Capture the cell that displays the provided text and extract its (x, y) central coordinate. 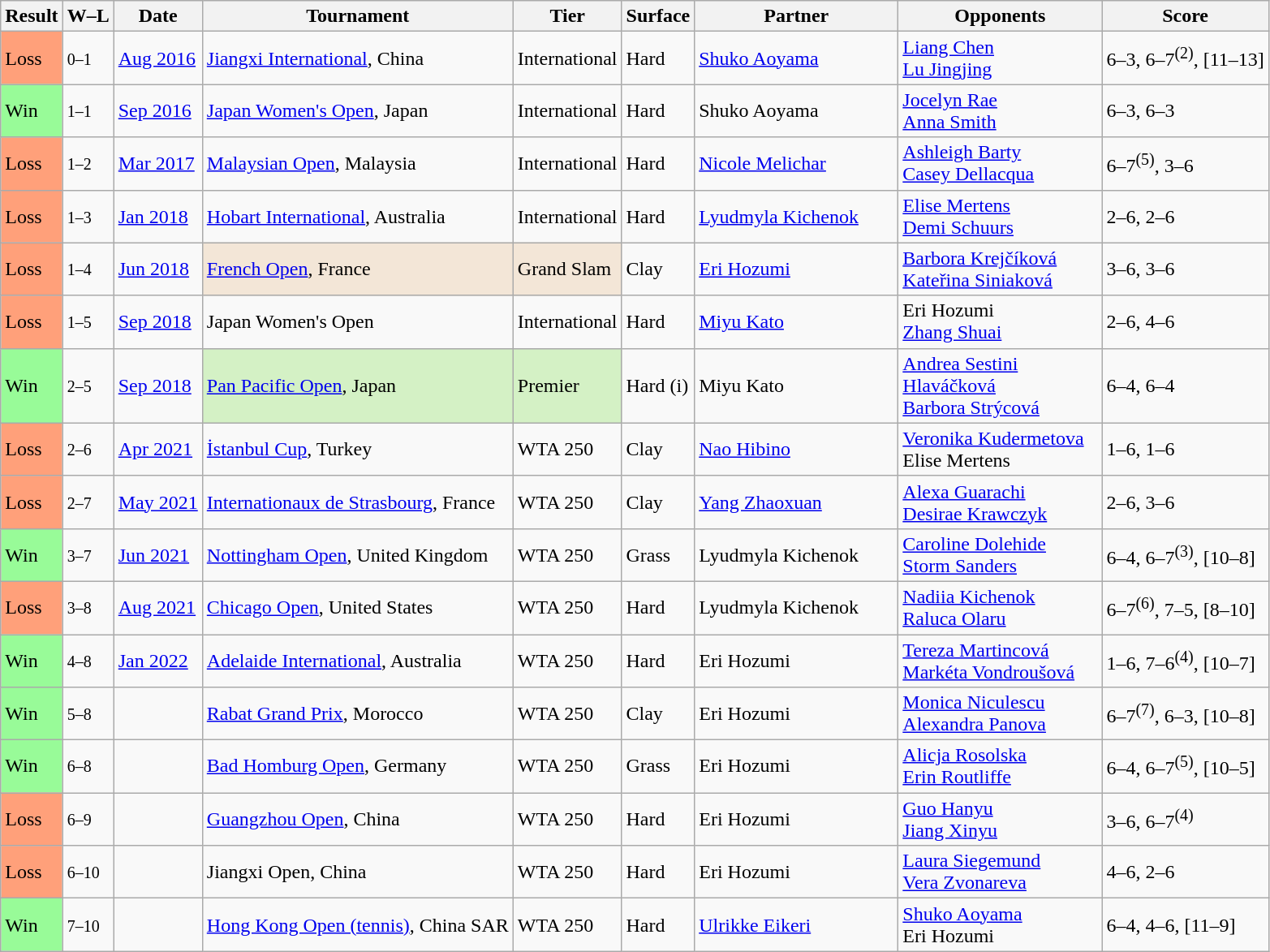
6–8 (88, 766)
Internationaux de Strasbourg, France (357, 502)
Aug 2021 (157, 607)
6–9 (88, 820)
İstanbul Cup, Turkey (357, 450)
3–7 (88, 555)
French Open, France (357, 269)
Japan Women's Open, Japan (357, 110)
2–6 (88, 450)
1–4 (88, 269)
Eri Hozumi Zhang Shuai (1000, 321)
Jun 2018 (157, 269)
6–3, 6–3 (1185, 110)
6–3, 6–7(2), [11–13] (1185, 58)
Apr 2021 (157, 450)
Hobart International, Australia (357, 216)
5–8 (88, 714)
Tournament (357, 16)
Ulrikke Eikeri (797, 925)
Hard (i) (658, 386)
Ashleigh Barty Casey Dellacqua (1000, 164)
May 2021 (157, 502)
Shuko Aoyama Eri Hozumi (1000, 925)
1–1 (88, 110)
1–3 (88, 216)
Hong Kong Open (tennis), China SAR (357, 925)
6–4, 6–7(3), [10–8] (1185, 555)
Jiangxi Open, China (357, 872)
Result (32, 16)
3–6, 6–7(4) (1185, 820)
Bad Homburg Open, Germany (357, 766)
Sep 2016 (157, 110)
Japan Women's Open (357, 321)
0–1 (88, 58)
Guo Hanyu Jiang Xinyu (1000, 820)
2–7 (88, 502)
Alexa Guarachi Desirae Krawczyk (1000, 502)
Chicago Open, United States (357, 607)
Jiangxi International, China (357, 58)
Jan 2018 (157, 216)
6–7(5), 3–6 (1185, 164)
3–6, 3–6 (1185, 269)
Mar 2017 (157, 164)
Jan 2022 (157, 661)
6–10 (88, 872)
7–10 (88, 925)
Nao Hibino (797, 450)
2–6, 2–6 (1185, 216)
1–6, 7–6(4), [10–7] (1185, 661)
Guangzhou Open, China (357, 820)
3–8 (88, 607)
6–4, 6–4 (1185, 386)
Premier (567, 386)
Surface (658, 16)
Aug 2016 (157, 58)
Laura Siegemund Vera Zvonareva (1000, 872)
1–2 (88, 164)
Nicole Melichar (797, 164)
Nottingham Open, United Kingdom (357, 555)
Date (157, 16)
Tier (567, 16)
Tereza Martincová Markéta Vondroušová (1000, 661)
Liang Chen Lu Jingjing (1000, 58)
Malaysian Open, Malaysia (357, 164)
6–4, 6–7(5), [10–5] (1185, 766)
6–4, 4–6, [11–9] (1185, 925)
Grand Slam (567, 269)
6–7(6), 7–5, [8–10] (1185, 607)
Jocelyn Rae Anna Smith (1000, 110)
Monica Niculescu Alexandra Panova (1000, 714)
Caroline Dolehide Storm Sanders (1000, 555)
2–6, 3–6 (1185, 502)
W–L (88, 16)
Jun 2021 (157, 555)
1–6, 1–6 (1185, 450)
Barbora Krejčíková Kateřina Siniaková (1000, 269)
Andrea Sestini Hlaváčková Barbora Strýcová (1000, 386)
Veronika Kudermetova Elise Mertens (1000, 450)
2–5 (88, 386)
Score (1185, 16)
1–5 (88, 321)
Pan Pacific Open, Japan (357, 386)
4–8 (88, 661)
Opponents (1000, 16)
2–6, 4–6 (1185, 321)
6–7(7), 6–3, [10–8] (1185, 714)
Elise Mertens Demi Schuurs (1000, 216)
Rabat Grand Prix, Morocco (357, 714)
Nadiia Kichenok Raluca Olaru (1000, 607)
Partner (797, 16)
4–6, 2–6 (1185, 872)
Yang Zhaoxuan (797, 502)
Alicja Rosolska Erin Routliffe (1000, 766)
Adelaide International, Australia (357, 661)
